For the text-containing cell, return its midpoint in [x, y] coordinate format. 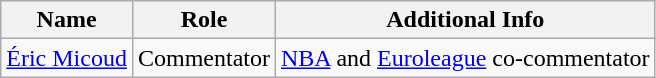
NBA and Euroleague co-commentator [465, 58]
Commentator [204, 58]
Éric Micoud [67, 58]
Additional Info [465, 20]
Role [204, 20]
Name [67, 20]
